Pinpoint the cell where the given text exists, returning its (x, y) midpoint coordinate. 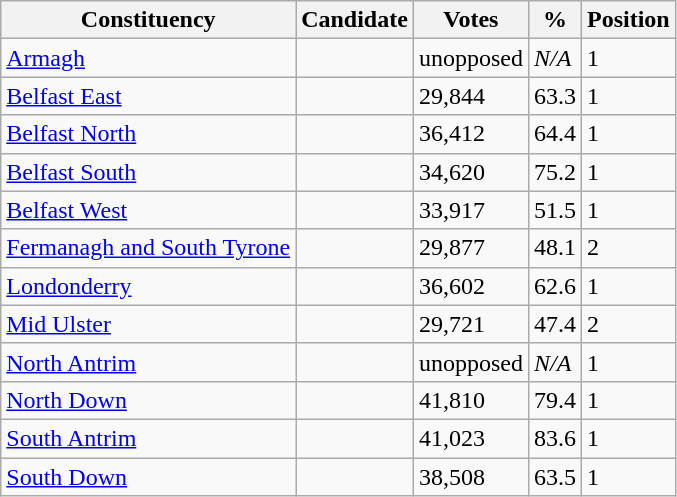
79.4 (554, 400)
% (554, 20)
29,877 (470, 248)
36,412 (470, 134)
51.5 (554, 210)
41,023 (470, 438)
34,620 (470, 172)
29,721 (470, 324)
Belfast West (148, 210)
Position (629, 20)
62.6 (554, 286)
41,810 (470, 400)
63.5 (554, 477)
South Antrim (148, 438)
North Down (148, 400)
63.3 (554, 96)
Mid Ulster (148, 324)
Belfast North (148, 134)
Belfast South (148, 172)
36,602 (470, 286)
Londonderry (148, 286)
75.2 (554, 172)
Candidate (355, 20)
Fermanagh and South Tyrone (148, 248)
47.4 (554, 324)
64.4 (554, 134)
North Antrim (148, 362)
29,844 (470, 96)
38,508 (470, 477)
33,917 (470, 210)
Belfast East (148, 96)
48.1 (554, 248)
Votes (470, 20)
Armagh (148, 58)
83.6 (554, 438)
South Down (148, 477)
Constituency (148, 20)
